Find where the given text appears and provide that cell's center as [X, Y] coordinate. 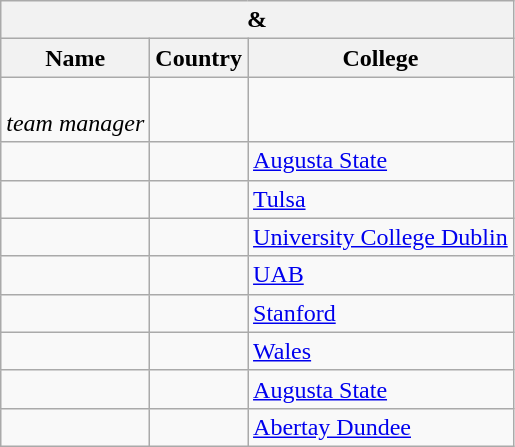
Country [199, 58]
Tulsa [381, 199]
team manager [76, 110]
UAB [381, 275]
Wales [381, 351]
Abertay Dundee [381, 427]
& [257, 20]
University College Dublin [381, 237]
Name [76, 58]
Stanford [381, 313]
College [381, 58]
